Output the [x, y] coordinate of the center of the cell containing the given text.  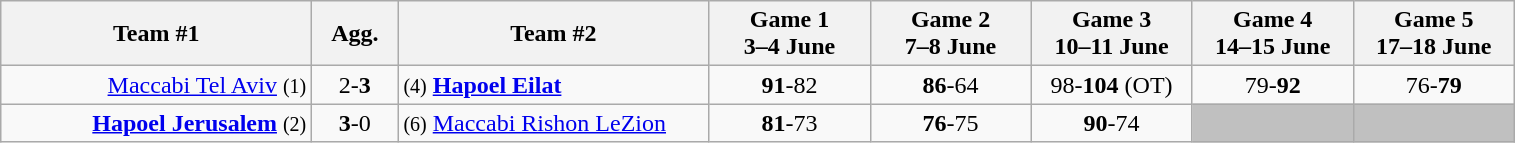
79-92 [1272, 85]
Agg. [355, 34]
Team #2 [554, 34]
2-3 [355, 85]
3-0 [355, 123]
Game 13–4 June [790, 34]
Game 517–18 June [1434, 34]
81-73 [790, 123]
(6) Maccabi Rishon LeZion [554, 123]
Game 27–8 June [950, 34]
90-74 [1112, 123]
98-104 (OT) [1112, 85]
Game 310–11 June [1112, 34]
Maccabi Tel Aviv (1) [156, 85]
Hapoel Jerusalem (2) [156, 123]
Team #1 [156, 34]
86-64 [950, 85]
91-82 [790, 85]
(4) Hapoel Eilat [554, 85]
76-79 [1434, 85]
Game 414–15 June [1272, 34]
76-75 [950, 123]
